Find where the given text appears and provide that cell's center as (X, Y) coordinate. 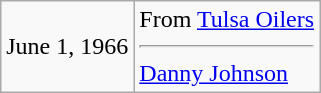
From Tulsa OilersDanny Johnson (227, 47)
June 1, 1966 (68, 47)
